Capture the cell that displays the provided text and extract its (x, y) central coordinate. 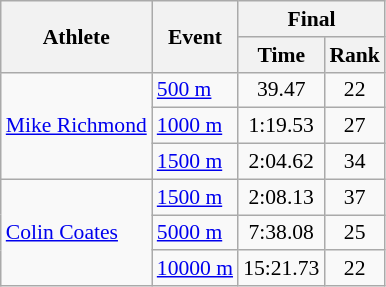
39.47 (281, 90)
Time (281, 55)
25 (354, 233)
500 m (195, 90)
5000 m (195, 233)
1:19.53 (281, 126)
2:08.13 (281, 197)
2:04.62 (281, 162)
Rank (354, 55)
7:38.08 (281, 233)
Final (312, 19)
Event (195, 36)
27 (354, 126)
1000 m (195, 126)
Athlete (76, 36)
Mike Richmond (76, 126)
10000 m (195, 269)
15:21.73 (281, 269)
Colin Coates (76, 232)
34 (354, 162)
37 (354, 197)
